Pinpoint the cell where the given text exists, returning its (x, y) midpoint coordinate. 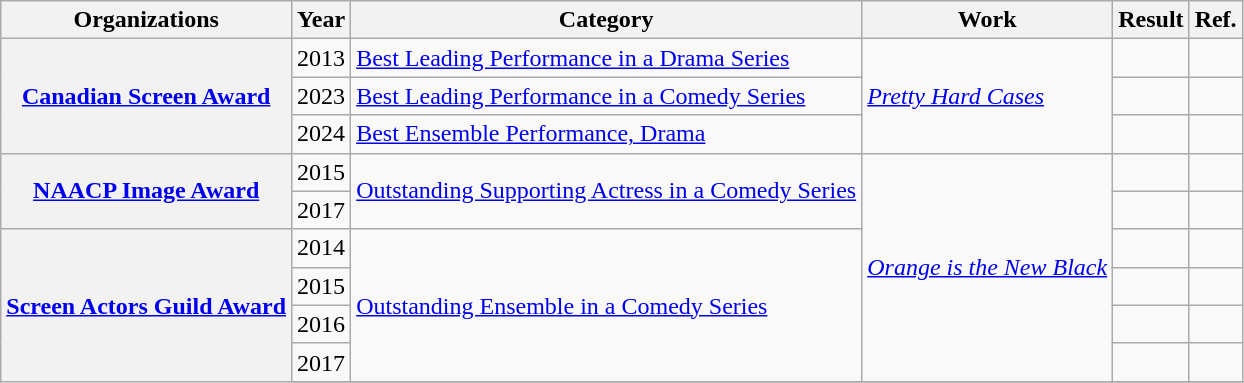
2013 (322, 58)
NAACP Image Award (146, 191)
Organizations (146, 20)
Year (322, 20)
Result (1151, 20)
Outstanding Ensemble in a Comedy Series (606, 305)
Pretty Hard Cases (988, 96)
Category (606, 20)
2024 (322, 134)
Screen Actors Guild Award (146, 305)
2023 (322, 96)
Best Leading Performance in a Drama Series (606, 58)
Orange is the New Black (988, 267)
Best Ensemble Performance, Drama (606, 134)
Outstanding Supporting Actress in a Comedy Series (606, 191)
Ref. (1216, 20)
Canadian Screen Award (146, 96)
Work (988, 20)
2016 (322, 324)
2014 (322, 248)
Best Leading Performance in a Comedy Series (606, 96)
